Capture the cell that displays the provided text and extract its (x, y) central coordinate. 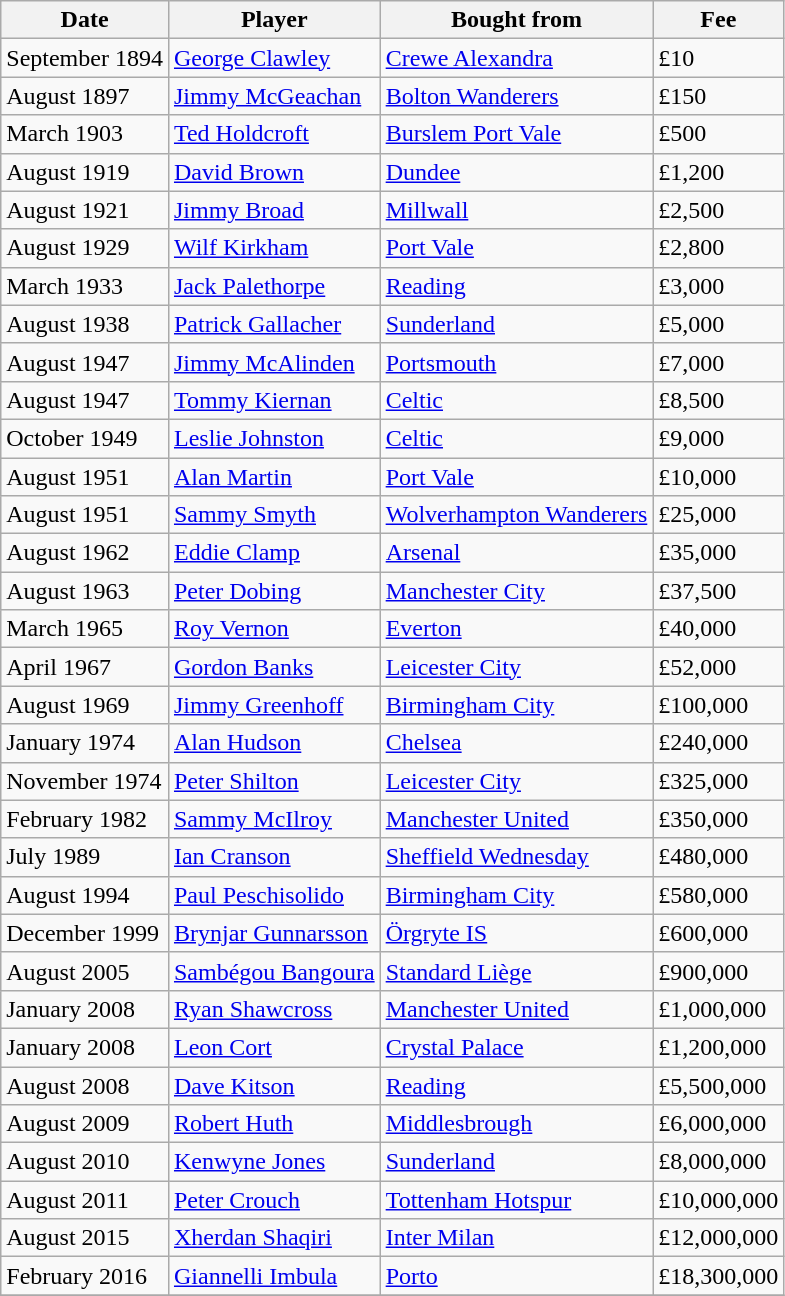
August 1969 (85, 705)
October 1949 (85, 438)
Paul Peschisolido (274, 895)
Standard Liège (516, 971)
Wolverhampton Wanderers (516, 515)
August 2015 (85, 1238)
August 1994 (85, 895)
Middlesbrough (516, 1124)
Jimmy McAlinden (274, 362)
£325,000 (718, 781)
Wilf Kirkham (274, 248)
Giannelli Imbula (274, 1276)
August 1897 (85, 96)
£150 (718, 96)
Bolton Wanderers (516, 96)
£5,000 (718, 324)
Burslem Port Vale (516, 134)
August 2009 (85, 1124)
Crystal Palace (516, 1047)
Jimmy Greenhoff (274, 705)
George Clawley (274, 58)
£1,200 (718, 172)
December 1999 (85, 933)
£5,500,000 (718, 1085)
Leslie Johnston (274, 438)
£1,000,000 (718, 1009)
£10,000 (718, 477)
£35,000 (718, 553)
Portsmouth (516, 362)
August 1929 (85, 248)
£100,000 (718, 705)
Peter Shilton (274, 781)
£9,000 (718, 438)
£350,000 (718, 819)
April 1967 (85, 667)
Sambégou Bangoura (274, 971)
Ryan Shawcross (274, 1009)
Alan Martin (274, 477)
Roy Vernon (274, 629)
£600,000 (718, 933)
Tommy Kiernan (274, 400)
Ted Holdcroft (274, 134)
February 1982 (85, 819)
Robert Huth (274, 1124)
Arsenal (516, 553)
£900,000 (718, 971)
Sammy McIlroy (274, 819)
Inter Milan (516, 1238)
November 1974 (85, 781)
Sammy Smyth (274, 515)
August 2010 (85, 1162)
Peter Dobing (274, 591)
March 1965 (85, 629)
August 1963 (85, 591)
£8,500 (718, 400)
£25,000 (718, 515)
£1,200,000 (718, 1047)
David Brown (274, 172)
£10 (718, 58)
£240,000 (718, 743)
£8,000,000 (718, 1162)
£500 (718, 134)
£10,000,000 (718, 1200)
Örgryte IS (516, 933)
Everton (516, 629)
£580,000 (718, 895)
Peter Crouch (274, 1200)
Jack Palethorpe (274, 286)
Tottenham Hotspur (516, 1200)
Brynjar Gunnarsson (274, 933)
Player (274, 20)
Xherdan Shaqiri (274, 1238)
Sheffield Wednesday (516, 857)
£2,500 (718, 210)
February 2016 (85, 1276)
September 1894 (85, 58)
March 1933 (85, 286)
August 1938 (85, 324)
Ian Cranson (274, 857)
Millwall (516, 210)
£7,000 (718, 362)
£480,000 (718, 857)
Chelsea (516, 743)
August 1962 (85, 553)
Patrick Gallacher (274, 324)
August 2008 (85, 1085)
£18,300,000 (718, 1276)
£12,000,000 (718, 1238)
Porto (516, 1276)
August 2011 (85, 1200)
£52,000 (718, 667)
Jimmy McGeachan (274, 96)
Alan Hudson (274, 743)
August 1921 (85, 210)
Date (85, 20)
Bought from (516, 20)
March 1903 (85, 134)
£3,000 (718, 286)
Dundee (516, 172)
January 1974 (85, 743)
Gordon Banks (274, 667)
July 1989 (85, 857)
£37,500 (718, 591)
Manchester City (516, 591)
Dave Kitson (274, 1085)
Crewe Alexandra (516, 58)
August 1919 (85, 172)
Fee (718, 20)
Eddie Clamp (274, 553)
Kenwyne Jones (274, 1162)
August 2005 (85, 971)
£40,000 (718, 629)
£2,800 (718, 248)
Jimmy Broad (274, 210)
Leon Cort (274, 1047)
£6,000,000 (718, 1124)
